Return the (x, y) coordinate for the center point of the cell that contains the specified text.  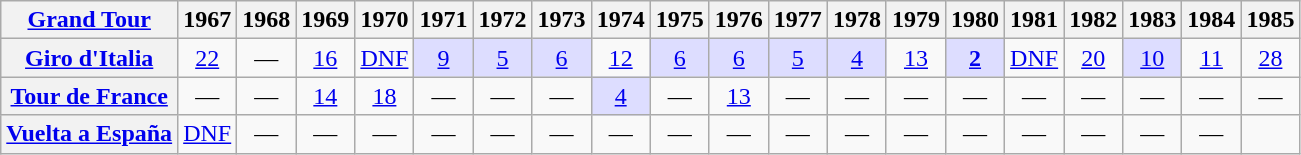
1971 (444, 20)
1984 (1212, 20)
1968 (266, 20)
28 (1270, 58)
16 (326, 58)
1973 (562, 20)
1970 (384, 20)
2 (976, 58)
1981 (1034, 20)
1972 (502, 20)
12 (620, 58)
1979 (916, 20)
1977 (798, 20)
Grand Tour (90, 20)
11 (1212, 58)
1978 (856, 20)
1974 (620, 20)
Vuelta a España (90, 134)
1983 (1152, 20)
18 (384, 96)
1967 (208, 20)
9 (444, 58)
1969 (326, 20)
14 (326, 96)
Giro d'Italia (90, 58)
1980 (976, 20)
22 (208, 58)
1976 (738, 20)
1985 (1270, 20)
Tour de France (90, 96)
20 (1094, 58)
10 (1152, 58)
1975 (680, 20)
1982 (1094, 20)
